Return the (x, y) coordinate for the center point of the cell that contains the specified text.  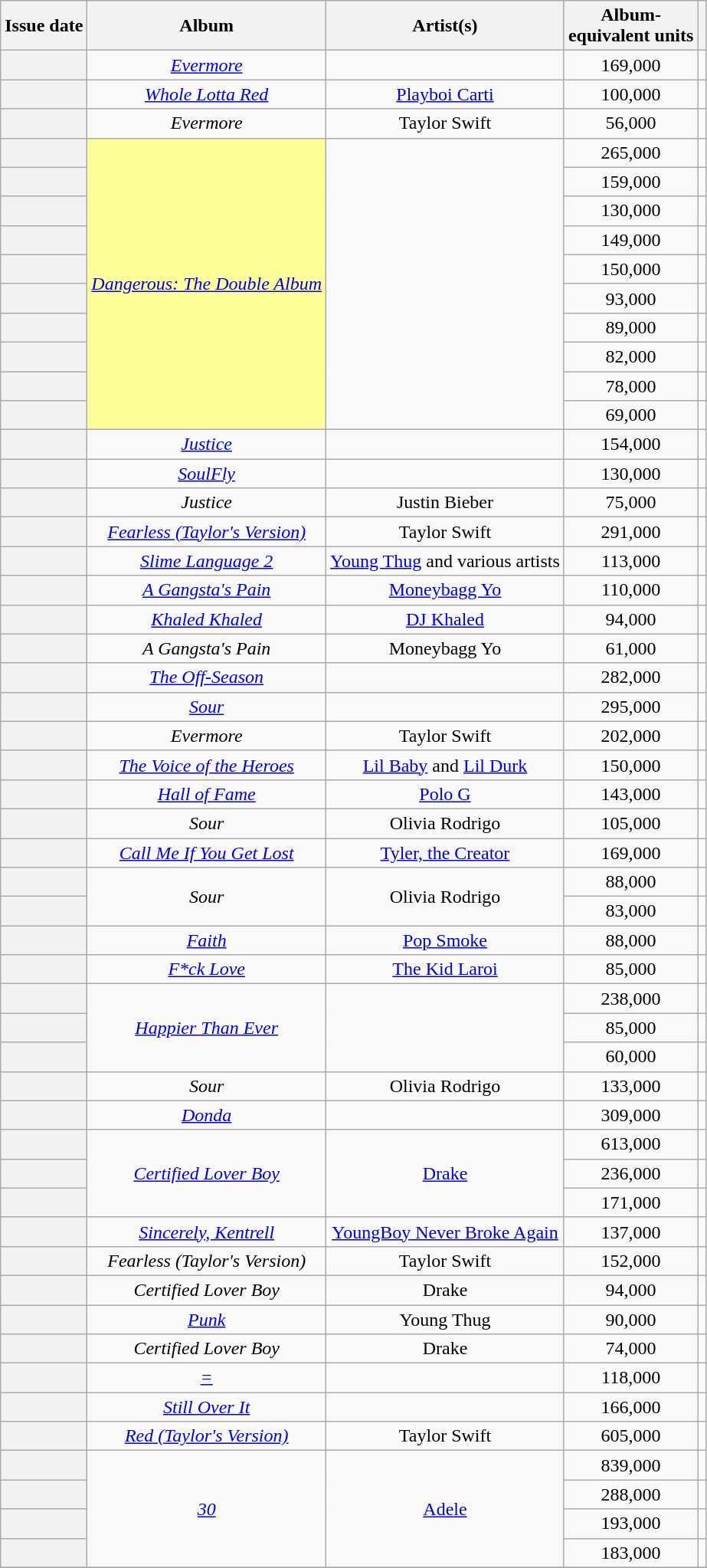
Hall of Fame (207, 794)
Still Over It (207, 1407)
265,000 (630, 153)
149,000 (630, 240)
183,000 (630, 1553)
193,000 (630, 1524)
82,000 (630, 356)
Donda (207, 1115)
F*ck Love (207, 969)
61,000 (630, 648)
Album (207, 26)
236,000 (630, 1173)
Whole Lotta Red (207, 94)
56,000 (630, 123)
= (207, 1378)
The Voice of the Heroes (207, 765)
100,000 (630, 94)
Pop Smoke (446, 940)
Young Thug (446, 1319)
Sincerely, Kentrell (207, 1232)
The Off-Season (207, 677)
118,000 (630, 1378)
90,000 (630, 1319)
839,000 (630, 1465)
137,000 (630, 1232)
152,000 (630, 1261)
SoulFly (207, 474)
Faith (207, 940)
Khaled Khaled (207, 619)
309,000 (630, 1115)
Slime Language 2 (207, 561)
Artist(s) (446, 26)
Dangerous: The Double Album (207, 284)
Justin Bieber (446, 503)
Polo G (446, 794)
DJ Khaled (446, 619)
154,000 (630, 444)
93,000 (630, 298)
Red (Taylor's Version) (207, 1436)
110,000 (630, 590)
613,000 (630, 1144)
Adele (446, 1509)
291,000 (630, 532)
83,000 (630, 911)
105,000 (630, 823)
Playboi Carti (446, 94)
78,000 (630, 385)
Young Thug and various artists (446, 561)
Tyler, the Creator (446, 853)
The Kid Laroi (446, 969)
295,000 (630, 707)
143,000 (630, 794)
113,000 (630, 561)
288,000 (630, 1494)
159,000 (630, 182)
Album-equivalent units (630, 26)
Happier Than Ever (207, 1028)
171,000 (630, 1202)
Punk (207, 1319)
Call Me If You Get Lost (207, 853)
30 (207, 1509)
89,000 (630, 327)
69,000 (630, 415)
Issue date (44, 26)
605,000 (630, 1436)
166,000 (630, 1407)
133,000 (630, 1086)
74,000 (630, 1349)
Lil Baby and Lil Durk (446, 765)
202,000 (630, 736)
60,000 (630, 1057)
75,000 (630, 503)
238,000 (630, 999)
YoungBoy Never Broke Again (446, 1232)
282,000 (630, 677)
